Search for the cell housing the specified text and yield its [X, Y] center coordinate. 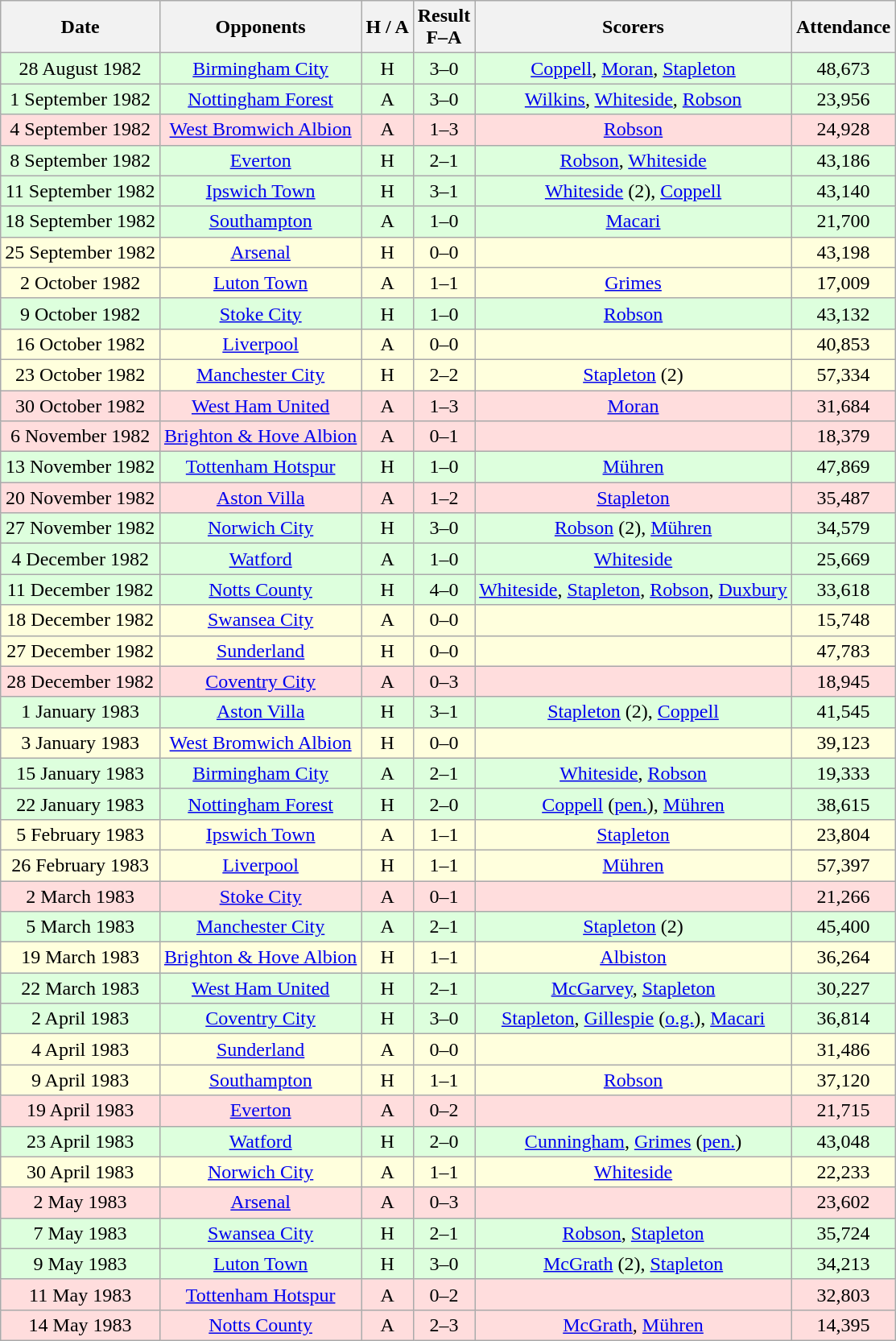
ResultF–A [444, 27]
47,783 [843, 651]
2 October 1982 [81, 283]
Robson, Whiteside [634, 160]
25 September 1982 [81, 252]
23 October 1982 [81, 375]
32,803 [843, 1294]
13 November 1982 [81, 467]
Whiteside (2), Coppell [634, 191]
1–2 [444, 498]
20 November 1982 [81, 498]
19 April 1983 [81, 1111]
31,486 [843, 1049]
4 September 1982 [81, 130]
Whiteside, Stapleton, Robson, Duxbury [634, 590]
1 January 1983 [81, 712]
28 December 1982 [81, 681]
4–0 [444, 590]
43,048 [843, 1141]
27 November 1982 [81, 528]
McGrath (2), Stapleton [634, 1264]
22 January 1983 [81, 804]
31,684 [843, 405]
8 September 1982 [81, 160]
Macari [634, 221]
Robson, Stapleton [634, 1233]
Cunningham, Grimes (pen.) [634, 1141]
14 May 1983 [81, 1325]
43,198 [843, 252]
18 December 1982 [81, 620]
Grimes [634, 283]
39,123 [843, 743]
5 March 1983 [81, 927]
30,227 [843, 988]
4 December 1982 [81, 559]
2 April 1983 [81, 1019]
57,397 [843, 865]
Opponents [260, 27]
21,715 [843, 1111]
2 May 1983 [81, 1202]
15 January 1983 [81, 773]
18 September 1982 [81, 221]
36,814 [843, 1019]
Moran [634, 405]
28 August 1982 [81, 68]
43,132 [843, 313]
19,333 [843, 773]
Stapleton (2), Coppell [634, 712]
11 May 1983 [81, 1294]
33,618 [843, 590]
16 October 1982 [81, 344]
35,724 [843, 1233]
30 October 1982 [81, 405]
14,395 [843, 1325]
7 May 1983 [81, 1233]
22 March 1983 [81, 988]
2–2 [444, 375]
1 September 1982 [81, 99]
Robson (2), Mühren [634, 528]
35,487 [843, 498]
Date [81, 27]
Scorers [634, 27]
43,186 [843, 160]
25,669 [843, 559]
Coppell (pen.), Mühren [634, 804]
40,853 [843, 344]
3 January 1983 [81, 743]
22,233 [843, 1172]
27 December 1982 [81, 651]
9 October 1982 [81, 313]
19 March 1983 [81, 958]
36,264 [843, 958]
15,748 [843, 620]
Coppell, Moran, Stapleton [634, 68]
26 February 1983 [81, 865]
6 November 1982 [81, 437]
11 December 1982 [81, 590]
5 February 1983 [81, 834]
Stapleton, Gillespie (o.g.), Macari [634, 1019]
Attendance [843, 27]
9 April 1983 [81, 1080]
2 March 1983 [81, 896]
48,673 [843, 68]
McGrath, Mühren [634, 1325]
37,120 [843, 1080]
23,956 [843, 99]
11 September 1982 [81, 191]
21,266 [843, 896]
38,615 [843, 804]
43,140 [843, 191]
Wilkins, Whiteside, Robson [634, 99]
57,334 [843, 375]
Albiston [634, 958]
23,804 [843, 834]
30 April 1983 [81, 1172]
47,869 [843, 467]
2–3 [444, 1325]
45,400 [843, 927]
24,928 [843, 130]
23 April 1983 [81, 1141]
34,579 [843, 528]
9 May 1983 [81, 1264]
34,213 [843, 1264]
H / A [387, 27]
17,009 [843, 283]
18,945 [843, 681]
21,700 [843, 221]
18,379 [843, 437]
23,602 [843, 1202]
Whiteside, Robson [634, 773]
41,545 [843, 712]
McGarvey, Stapleton [634, 988]
4 April 1983 [81, 1049]
